Pinpoint the cell where the given text exists, returning its [X, Y] midpoint coordinate. 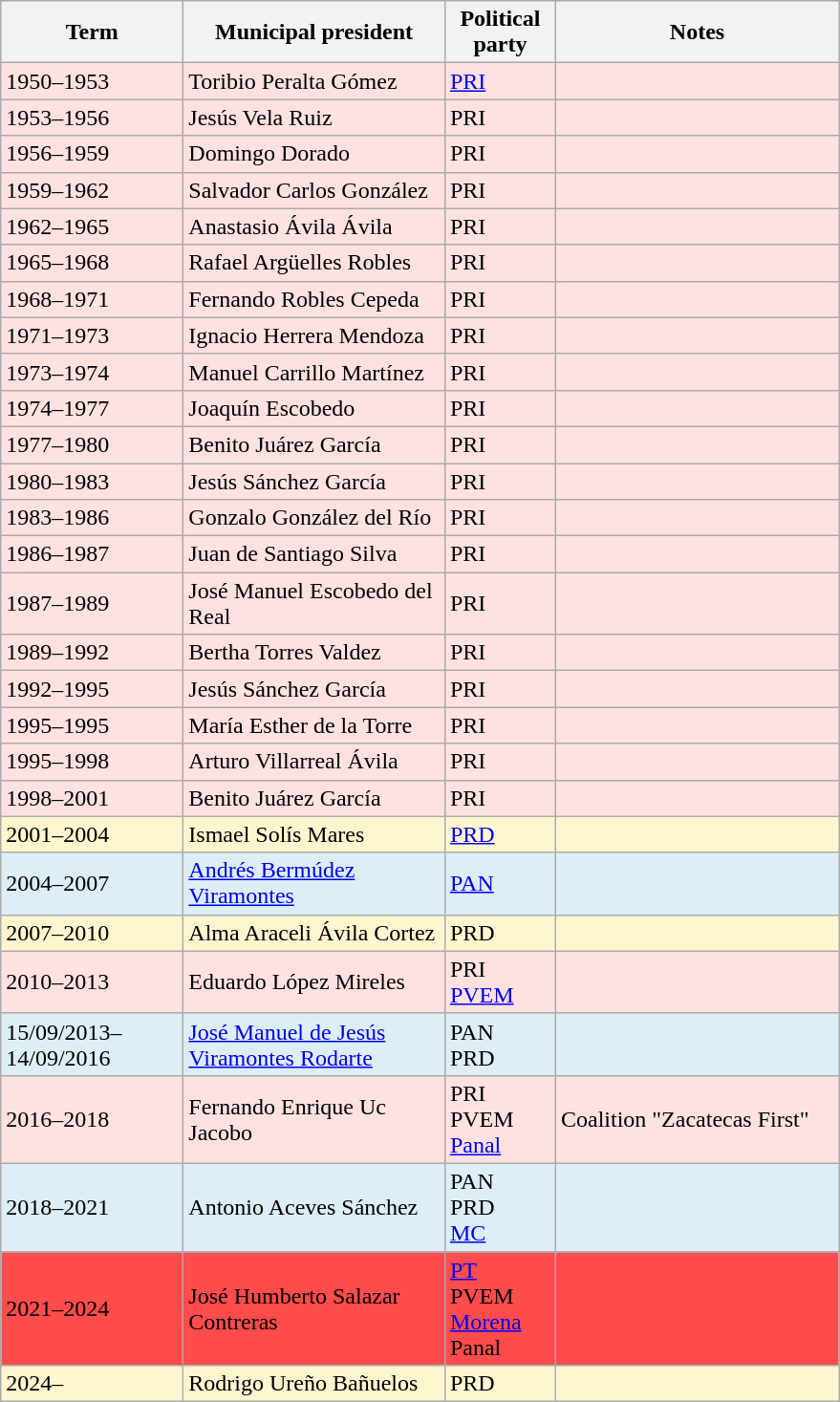
Political party [500, 32]
PT PVEM Morena Panal [500, 1309]
1986–1987 [92, 554]
1989–1992 [92, 653]
2016–2018 [92, 1119]
1968–1971 [92, 299]
José Manuel Escobedo del Real [314, 604]
PAN PRD [500, 1044]
Rafael Argüelles Robles [314, 263]
2004–2007 [92, 883]
1980–1983 [92, 481]
Coalition "Zacatecas First" [697, 1119]
1974–1977 [92, 408]
1987–1989 [92, 604]
2007–2010 [92, 933]
Gonzalo González del Río [314, 518]
Juan de Santiago Silva [314, 554]
José Humberto Salazar Contreras [314, 1309]
PAN PRD MC [500, 1207]
1965–1968 [92, 263]
Anastasio Ávila Ávila [314, 226]
1998–2001 [92, 798]
José Manuel de Jesús Viramontes Rodarte [314, 1044]
Ismael Solís Mares [314, 834]
2018–2021 [92, 1207]
Eduardo López Mireles [314, 982]
PRI PVEM [500, 982]
Alma Araceli Ávila Cortez [314, 933]
Toribio Peralta Gómez [314, 81]
1956–1959 [92, 154]
1962–1965 [92, 226]
Municipal president [314, 32]
Term [92, 32]
2010–2013 [92, 982]
Bertha Torres Valdez [314, 653]
Jesús Vela Ruiz [314, 118]
PRI PVEM Panal [500, 1119]
Arturo Villarreal Ávila [314, 762]
2001–2004 [92, 834]
1971–1973 [92, 335]
1977–1980 [92, 444]
Fernando Enrique Uc Jacobo [314, 1119]
Joaquín Escobedo [314, 408]
Antonio Aceves Sánchez [314, 1207]
Ignacio Herrera Mendoza [314, 335]
1995–1995 [92, 725]
2021–2024 [92, 1309]
1983–1986 [92, 518]
Rodrigo Ureño Bañuelos [314, 1384]
1959–1962 [92, 190]
1950–1953 [92, 81]
Manuel Carrillo Martínez [314, 372]
María Esther de la Torre [314, 725]
PAN [500, 883]
Salvador Carlos González [314, 190]
Notes [697, 32]
Domingo Dorado [314, 154]
15/09/2013–14/09/2016 [92, 1044]
2024– [92, 1384]
Andrés Bermúdez Viramontes [314, 883]
1995–1998 [92, 762]
1973–1974 [92, 372]
1992–1995 [92, 689]
Fernando Robles Cepeda [314, 299]
1953–1956 [92, 118]
